For the text-containing cell, return its midpoint in (X, Y) coordinate format. 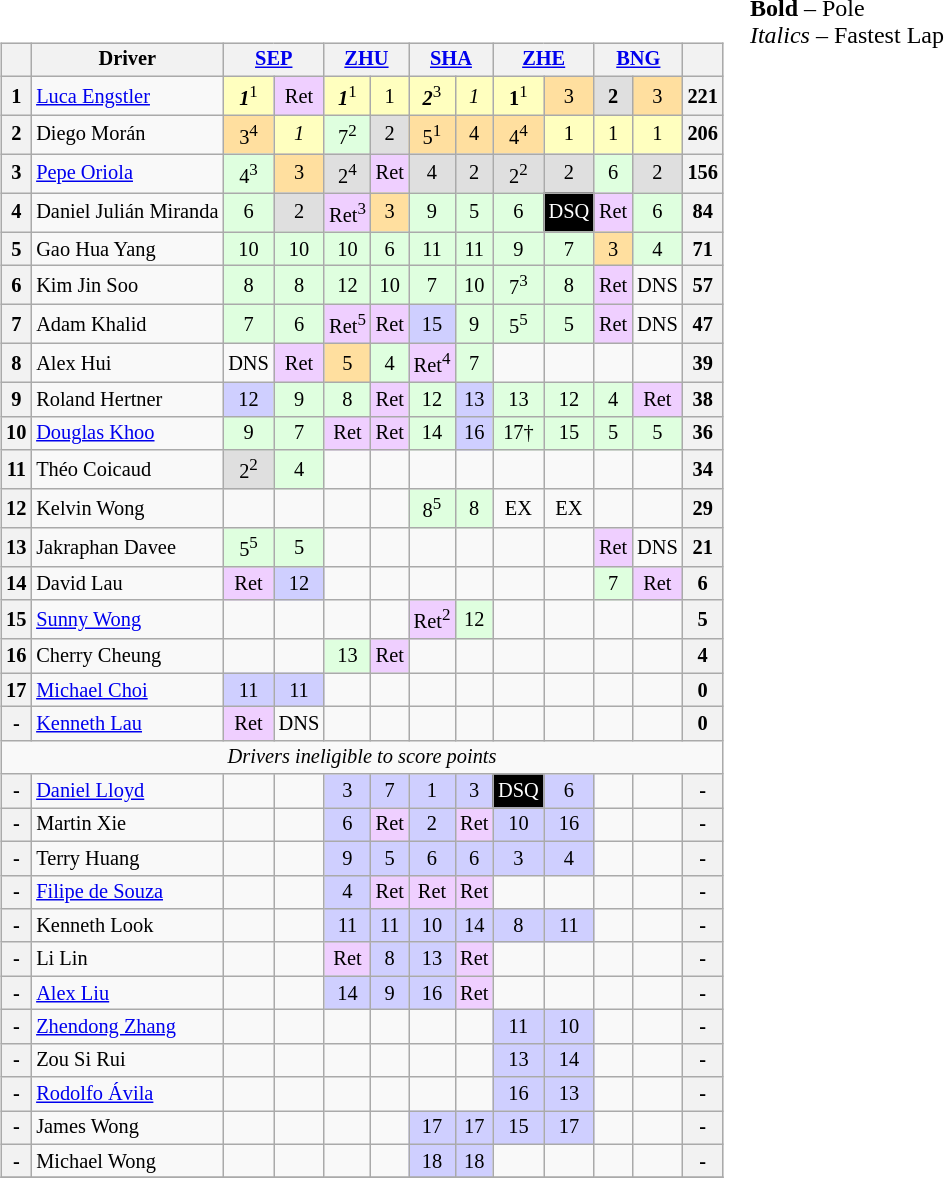
Zou Si Rui (127, 1060)
29 (703, 508)
Terry Huang (127, 858)
Luca Engstler (127, 96)
Kelvin Wong (127, 508)
Alex Hui (127, 364)
84 (703, 212)
Kim Jin Soo (127, 286)
156 (703, 174)
24 (347, 174)
21 (703, 548)
Ret3 (347, 212)
Cherry Cheung (127, 656)
ZHE (544, 60)
Martin Xie (127, 825)
Roland Hertner (127, 400)
73 (518, 286)
38 (703, 400)
Sunny Wong (127, 620)
Diego Morán (127, 134)
36 (703, 433)
BNG (638, 60)
57 (703, 286)
206 (703, 134)
221 (703, 96)
Alex Liu (127, 993)
Zhendong Zhang (127, 1027)
Michael Choi (127, 690)
Daniel Lloyd (127, 791)
Kenneth Lau (127, 724)
23 (432, 96)
72 (347, 134)
Filipe de Souza (127, 892)
Drivers ineligible to score points (362, 757)
43 (248, 174)
Gao Hua Yang (127, 249)
85 (432, 508)
SEP (274, 60)
Ret2 (432, 620)
Kenneth Look (127, 926)
Daniel Julián Miranda (127, 212)
Michael Wong (127, 1161)
Rodolfo Ávila (127, 1094)
Ret5 (347, 324)
71 (703, 249)
SHA (451, 60)
Li Lin (127, 959)
Jakraphan Davee (127, 548)
51 (432, 134)
ZHU (366, 60)
James Wong (127, 1128)
Driver (127, 60)
Douglas Khoo (127, 433)
Pepe Oriola (127, 174)
39 (703, 364)
David Lau (127, 584)
Adam Khalid (127, 324)
47 (703, 324)
Ret4 (432, 364)
44 (518, 134)
Théo Coicaud (127, 470)
17† (518, 433)
